Search for the cell housing the specified text and yield its (X, Y) center coordinate. 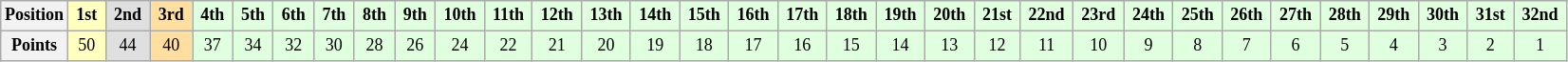
16 (802, 46)
9 (1148, 46)
22nd (1047, 15)
18th (851, 15)
37 (213, 46)
7th (334, 15)
15th (704, 15)
1st (86, 15)
24th (1148, 15)
1 (1540, 46)
11 (1047, 46)
5 (1345, 46)
18 (704, 46)
28th (1345, 15)
30th (1443, 15)
2 (1490, 46)
5th (252, 15)
9th (416, 15)
40 (171, 46)
17th (802, 15)
Position (34, 15)
23rd (1098, 15)
19th (901, 15)
8 (1198, 46)
34 (252, 46)
16th (754, 15)
21st (997, 15)
19 (655, 46)
25th (1198, 15)
4 (1394, 46)
12 (997, 46)
13 (949, 46)
17 (754, 46)
44 (127, 46)
15 (851, 46)
31st (1490, 15)
29th (1394, 15)
30 (334, 46)
13th (607, 15)
10 (1098, 46)
22 (509, 46)
8th (374, 15)
26 (416, 46)
14 (901, 46)
20 (607, 46)
4th (213, 15)
3rd (171, 15)
21 (557, 46)
32nd (1540, 15)
2nd (127, 15)
11th (509, 15)
32 (294, 46)
28 (374, 46)
24 (460, 46)
Points (34, 46)
27th (1296, 15)
12th (557, 15)
7 (1246, 46)
6th (294, 15)
10th (460, 15)
14th (655, 15)
26th (1246, 15)
20th (949, 15)
50 (86, 46)
6 (1296, 46)
3 (1443, 46)
